Find where the given text appears and provide that cell's center as [x, y] coordinate. 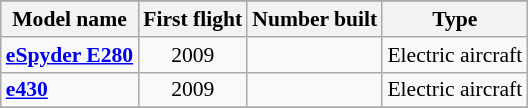
First flight [192, 19]
Model name [70, 19]
Number built [314, 19]
e430 [70, 90]
eSpyder E280 [70, 55]
Type [454, 19]
